Pinpoint the cell where the given text exists, returning its [X, Y] midpoint coordinate. 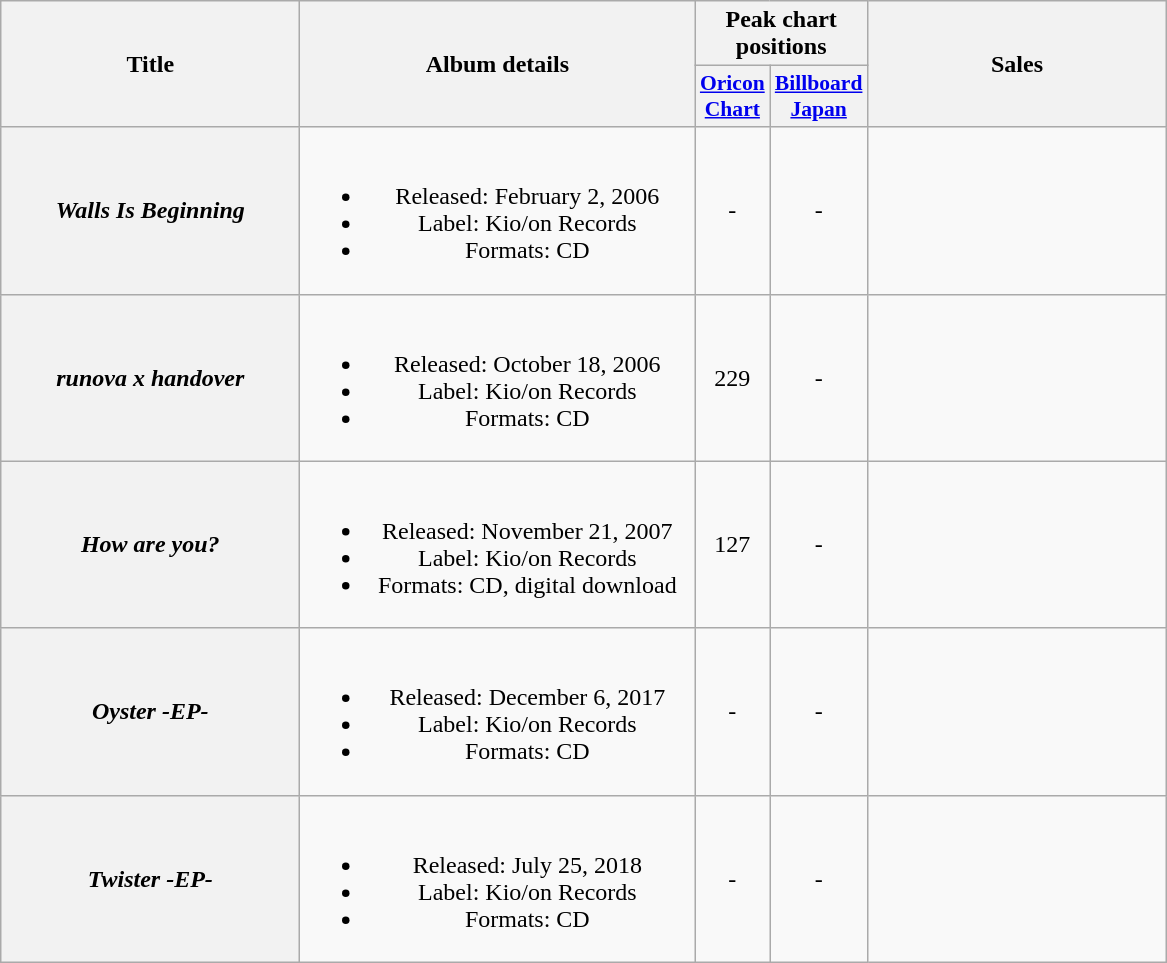
127 [732, 544]
runova x handover [150, 378]
229 [732, 378]
Released: February 2, 2006Label: Kio/on RecordsFormats: CD [498, 210]
Oricon Chart [732, 96]
Title [150, 64]
Peak chart positions [782, 34]
Released: December 6, 2017Label: Kio/on RecordsFormats: CD [498, 712]
Released: October 18, 2006Label: Kio/on RecordsFormats: CD [498, 378]
Walls Is Beginning [150, 210]
Album details [498, 64]
Billboard Japan [819, 96]
Sales [1016, 64]
How are you? [150, 544]
Released: July 25, 2018Label: Kio/on RecordsFormats: CD [498, 878]
Twister -EP- [150, 878]
Oyster -EP- [150, 712]
Released: November 21, 2007Label: Kio/on RecordsFormats: CD, digital download [498, 544]
